Scan for the cell matching the given text and deliver its (X, Y) coordinate at center. 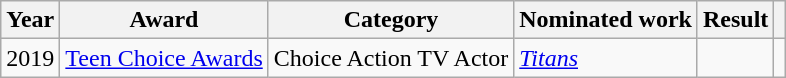
Choice Action TV Actor (390, 58)
Category (390, 20)
2019 (30, 58)
Titans (606, 58)
Teen Choice Awards (164, 58)
Award (164, 20)
Year (30, 20)
Result (735, 20)
Nominated work (606, 20)
